Scan for the cell matching the given text and deliver its [X, Y] coordinate at center. 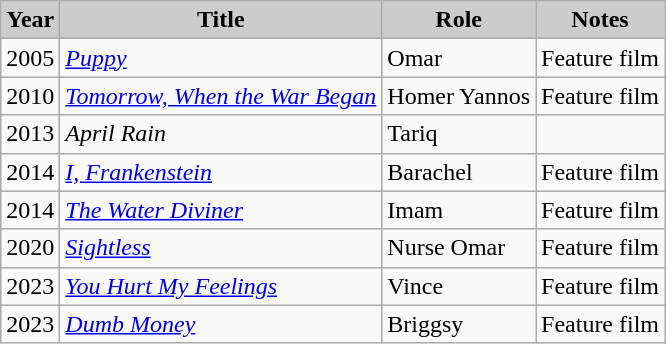
Vince [459, 286]
Puppy [221, 58]
Role [459, 20]
I, Frankenstein [221, 172]
Year [30, 20]
Tomorrow, When the War Began [221, 96]
2013 [30, 134]
2005 [30, 58]
2010 [30, 96]
Tariq [459, 134]
Homer Yannos [459, 96]
The Water Diviner [221, 210]
April Rain [221, 134]
Nurse Omar [459, 248]
Notes [600, 20]
You Hurt My Feelings [221, 286]
Sightless [221, 248]
Title [221, 20]
Imam [459, 210]
Omar [459, 58]
2020 [30, 248]
Barachel [459, 172]
Briggsy [459, 324]
Dumb Money [221, 324]
